Return the [x, y] coordinate for the center point of the cell that contains the specified text.  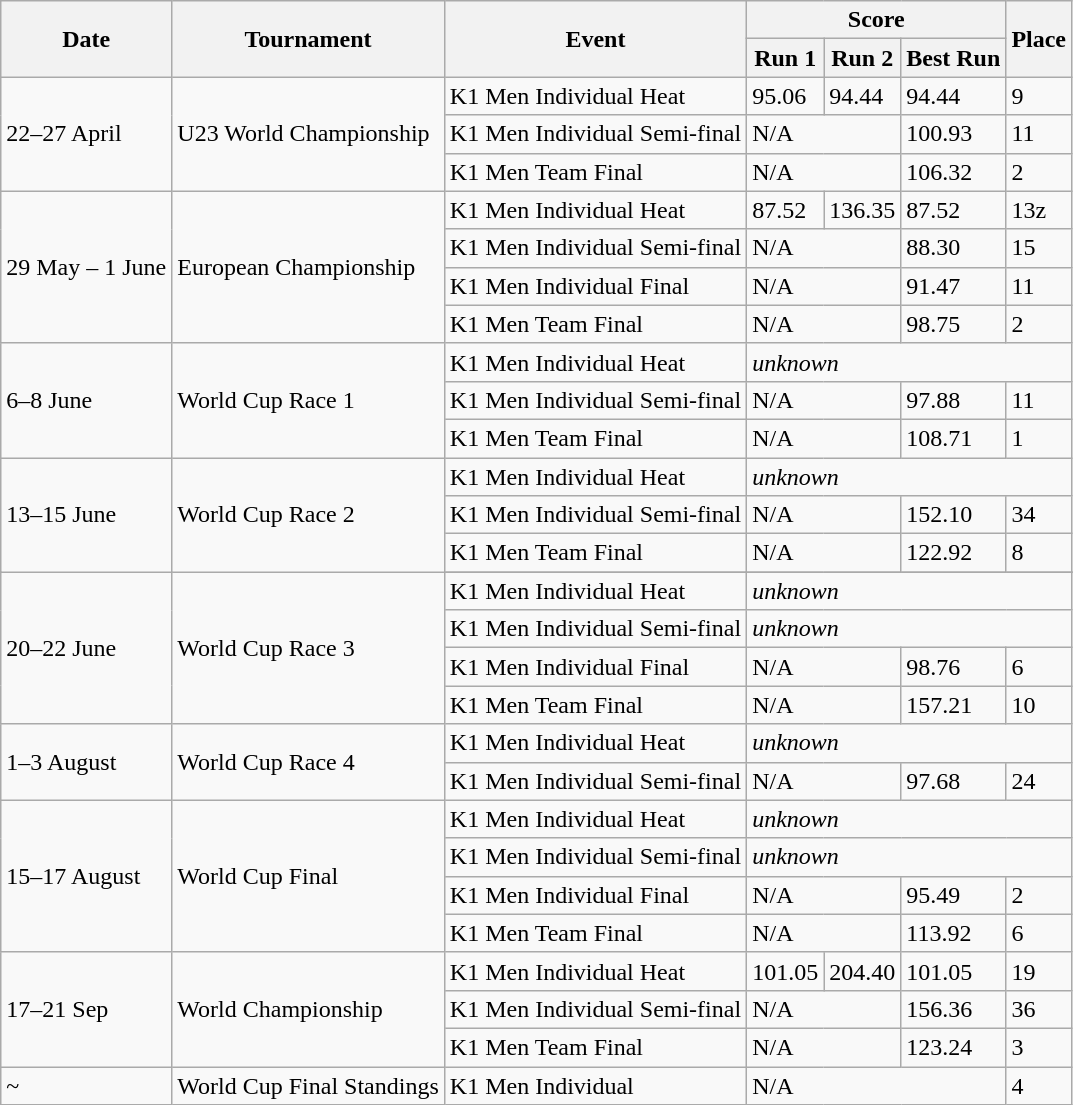
9 [1039, 96]
204.40 [862, 971]
World Cup Final [308, 876]
22–27 April [86, 134]
World Cup Final Standings [308, 1085]
World Cup Race 4 [308, 762]
Date [86, 39]
34 [1039, 515]
15–17 August [86, 876]
K1 Men Individual [595, 1085]
98.76 [954, 667]
1–3 August [86, 762]
4 [1039, 1085]
Best Run [954, 58]
15 [1039, 248]
U23 World Championship [308, 134]
World Championship [308, 1009]
European Championship [308, 267]
13–15 June [86, 515]
97.88 [954, 400]
Run 1 [786, 58]
156.36 [954, 1009]
113.92 [954, 933]
3 [1039, 1047]
8 [1039, 553]
13z [1039, 210]
19 [1039, 971]
Place [1039, 39]
152.10 [954, 515]
36 [1039, 1009]
88.30 [954, 248]
Score [876, 20]
136.35 [862, 210]
91.47 [954, 286]
122.92 [954, 553]
98.75 [954, 324]
10 [1039, 705]
106.32 [954, 172]
20–22 June [86, 648]
1 [1039, 438]
~ [86, 1085]
World Cup Race 1 [308, 400]
6–8 June [86, 400]
17–21 Sep [86, 1009]
123.24 [954, 1047]
World Cup Race 2 [308, 515]
95.49 [954, 895]
Run 2 [862, 58]
97.68 [954, 781]
Event [595, 39]
24 [1039, 781]
Tournament [308, 39]
100.93 [954, 134]
95.06 [786, 96]
157.21 [954, 705]
World Cup Race 3 [308, 648]
29 May – 1 June [86, 267]
108.71 [954, 438]
